Detect which cell encompasses the target text, then output its [X, Y] center coordinate. 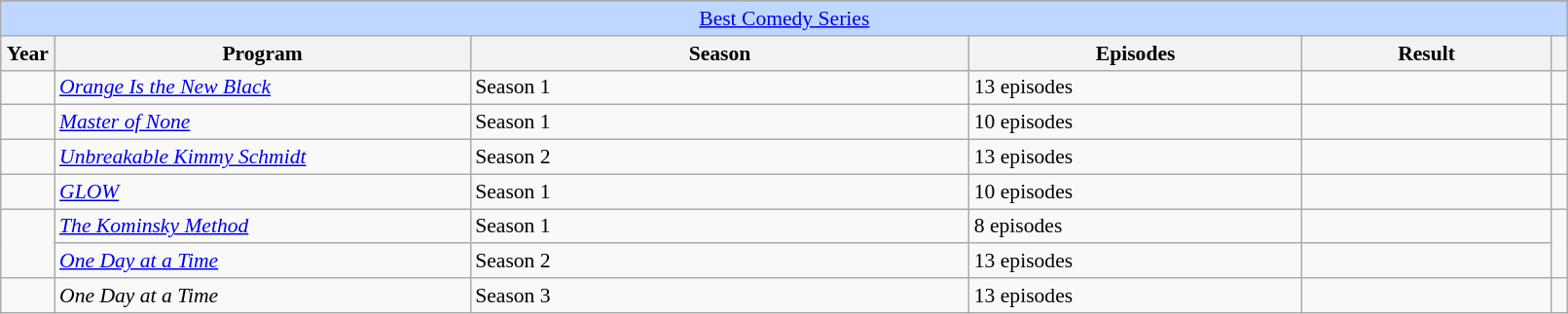
Episodes [1136, 53]
Season 3 [720, 296]
Result [1426, 53]
Best Comedy Series [784, 18]
Orange Is the New Black [263, 87]
Year [27, 53]
8 episodes [1136, 227]
Season [720, 53]
Master of None [263, 122]
Program [263, 53]
GLOW [263, 192]
The Kominsky Method [263, 227]
Unbreakable Kimmy Schmidt [263, 157]
